Capture the cell that displays the provided text and extract its (x, y) central coordinate. 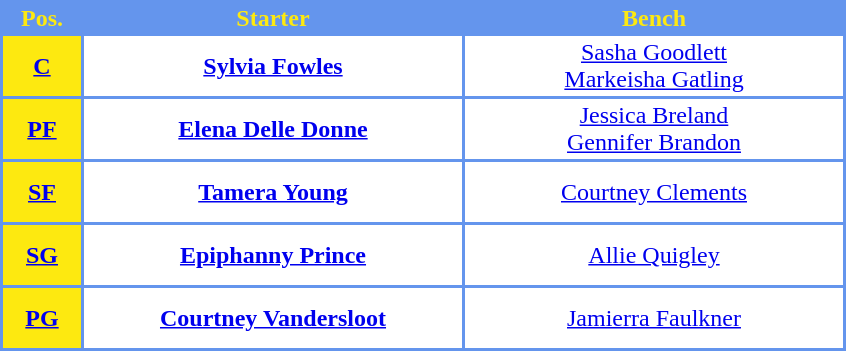
PF (42, 129)
Jessica BrelandGennifer Brandon (654, 129)
PG (42, 318)
SF (42, 192)
SG (42, 255)
Courtney Clements (654, 192)
Bench (654, 18)
Pos. (42, 18)
Jamierra Faulkner (654, 318)
Tamera Young (273, 192)
Allie Quigley (654, 255)
Starter (273, 18)
Epiphanny Prince (273, 255)
Sylvia Fowles (273, 66)
C (42, 66)
Elena Delle Donne (273, 129)
Courtney Vandersloot (273, 318)
Sasha GoodlettMarkeisha Gatling (654, 66)
